Determine the [x, y] coordinate at the center of the cell enclosing the given text.  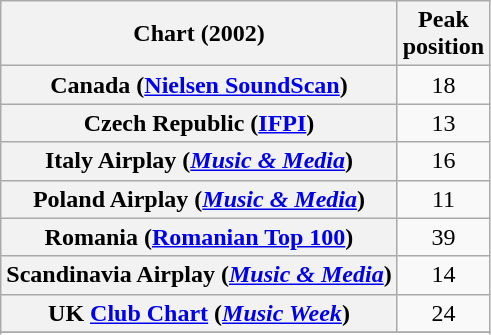
Chart (2002) [199, 34]
11 [443, 199]
39 [443, 237]
24 [443, 313]
Scandinavia Airplay (Music & Media) [199, 275]
UK Club Chart (Music Week) [199, 313]
Poland Airplay (Music & Media) [199, 199]
18 [443, 85]
Czech Republic (IFPI) [199, 123]
Canada (Nielsen SoundScan) [199, 85]
Peakposition [443, 34]
14 [443, 275]
16 [443, 161]
13 [443, 123]
Italy Airplay (Music & Media) [199, 161]
Romania (Romanian Top 100) [199, 237]
